Provide the (X, Y) coordinate of the cell's center where the given text is located.  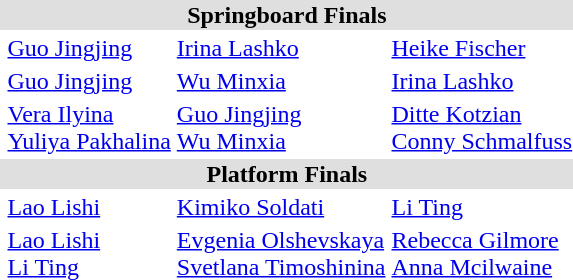
Guo JingjingWu Minxia (281, 128)
Irina Lashko (281, 48)
Wu Minxia (281, 81)
Lao Lishi (89, 207)
Kimiko Soldati (281, 207)
Vera IlyinaYuliya Pakhalina (89, 128)
